Capture the cell that displays the provided text and extract its (x, y) central coordinate. 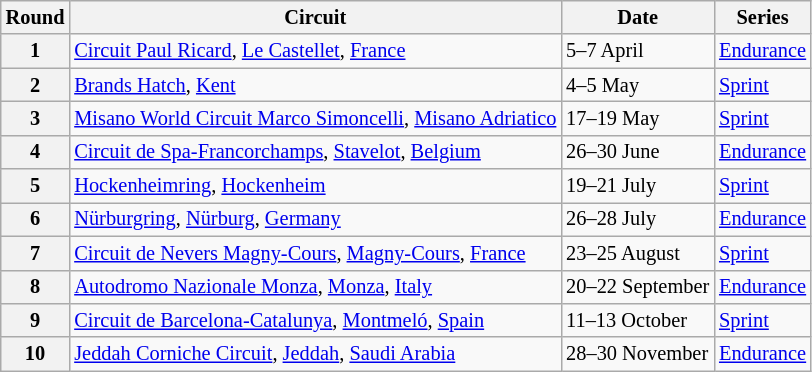
Round (36, 17)
1 (36, 51)
Circuit (315, 17)
Circuit de Nevers Magny-Cours, Magny-Cours, France (315, 253)
19–21 July (638, 186)
28–30 November (638, 354)
26–28 July (638, 219)
Circuit de Barcelona-Catalunya, Montmeló, Spain (315, 320)
3 (36, 118)
4–5 May (638, 85)
Circuit de Spa-Francorchamps, Stavelot, Belgium (315, 152)
5–7 April (638, 51)
2 (36, 85)
Brands Hatch, Kent (315, 85)
Series (762, 17)
Hockenheimring, Hockenheim (315, 186)
Autodromo Nazionale Monza, Monza, Italy (315, 287)
10 (36, 354)
20–22 September (638, 287)
9 (36, 320)
5 (36, 186)
17–19 May (638, 118)
6 (36, 219)
Date (638, 17)
4 (36, 152)
26–30 June (638, 152)
Misano World Circuit Marco Simoncelli, Misano Adriatico (315, 118)
7 (36, 253)
Jeddah Corniche Circuit, Jeddah, Saudi Arabia (315, 354)
23–25 August (638, 253)
11–13 October (638, 320)
Nürburgring, Nürburg, Germany (315, 219)
8 (36, 287)
Circuit Paul Ricard, Le Castellet, France (315, 51)
